Scan for the cell matching the given text and deliver its [x, y] coordinate at center. 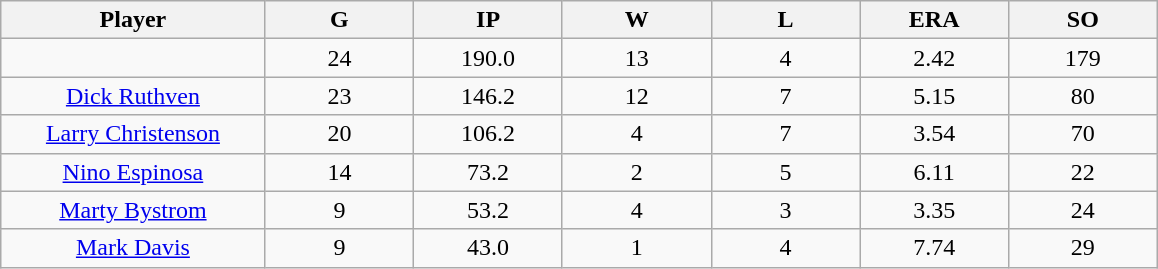
5 [786, 172]
13 [636, 58]
Player [133, 20]
3 [786, 210]
53.2 [488, 210]
14 [340, 172]
3.35 [934, 210]
179 [1084, 58]
W [636, 20]
146.2 [488, 96]
1 [636, 248]
106.2 [488, 134]
Mark Davis [133, 248]
Dick Ruthven [133, 96]
7.74 [934, 248]
29 [1084, 248]
73.2 [488, 172]
IP [488, 20]
23 [340, 96]
2 [636, 172]
20 [340, 134]
L [786, 20]
3.54 [934, 134]
5.15 [934, 96]
43.0 [488, 248]
70 [1084, 134]
2.42 [934, 58]
22 [1084, 172]
Larry Christenson [133, 134]
12 [636, 96]
Marty Bystrom [133, 210]
6.11 [934, 172]
80 [1084, 96]
ERA [934, 20]
190.0 [488, 58]
Nino Espinosa [133, 172]
SO [1084, 20]
G [340, 20]
